Return (x, y) of the center of cell containing provided text 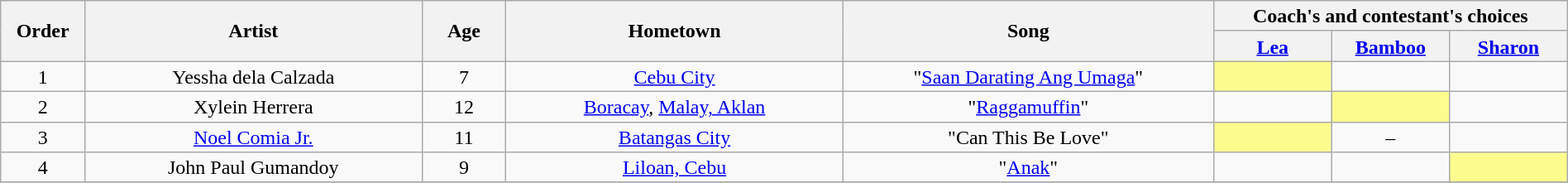
Hometown (675, 31)
2 (43, 106)
Coach's and contestant's choices (1390, 17)
Cebu City (675, 76)
John Paul Gumandoy (253, 167)
Batangas City (675, 137)
Boracay, Malay, Aklan (675, 106)
Noel Comia Jr. (253, 137)
Liloan, Cebu (675, 167)
"Can This Be Love" (1028, 137)
9 (464, 167)
Age (464, 31)
"Anak" (1028, 167)
Bamboo (1391, 46)
"Raggamuffin" (1028, 106)
Order (43, 31)
4 (43, 167)
Yessha dela Calzada (253, 76)
7 (464, 76)
3 (43, 137)
Lea (1272, 46)
11 (464, 137)
Xylein Herrera (253, 106)
Sharon (1508, 46)
1 (43, 76)
"Saan Darating Ang Umaga" (1028, 76)
Artist (253, 31)
– (1391, 137)
12 (464, 106)
Song (1028, 31)
